Find where the given text appears and provide that cell's center as [X, Y] coordinate. 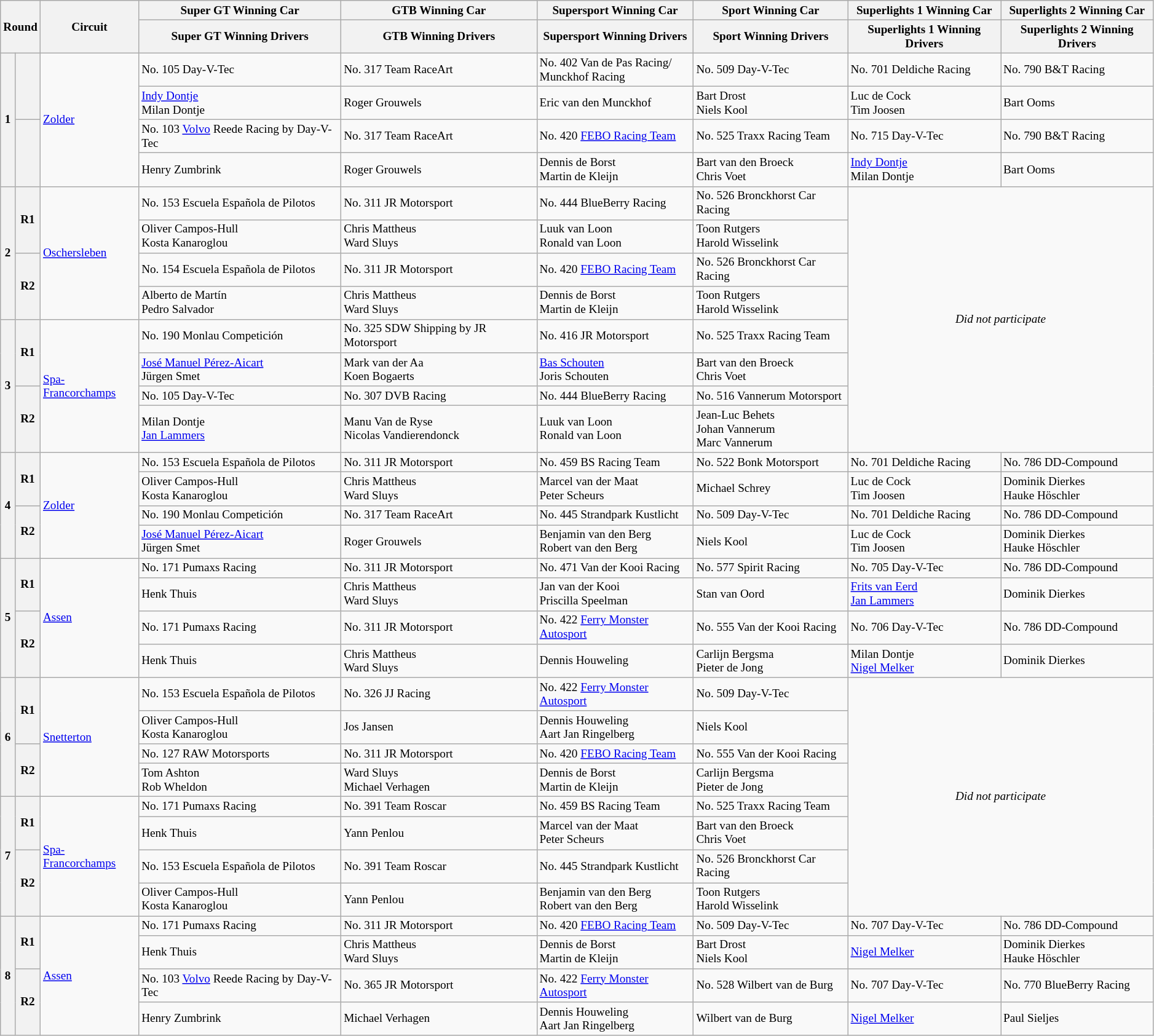
Supersport Winning Drivers [615, 36]
Manu Van de Ryse Nicolas Vandierendonck [439, 429]
Milan Dontje Nigel Melker [924, 661]
Sport Winning Car [771, 10]
No. 715 Day-V-Tec [924, 136]
6 [8, 737]
Superlights 2 Winning Drivers [1077, 36]
Alberto de Martín Pedro Salvador [240, 302]
No. 577 Spirit Racing [771, 568]
Superlights 1 Winning Car [924, 10]
8 [8, 976]
Stan van Oord [771, 594]
Frits van Eerd Jan Lammers [924, 594]
1 [8, 119]
Bas Schouten Joris Schouten [615, 370]
Wilbert van de Burg [771, 1019]
Tom Ashton Rob Wheldon [240, 780]
Jean-Luc Behets Johan Vannerum Marc Vannerum [771, 429]
GTB Winning Car [439, 10]
No. 471 Van der Kooi Racing [615, 568]
GTB Winning Drivers [439, 36]
No. 522 Bonk Motorsport [771, 462]
Supersport Winning Car [615, 10]
Milan Dontje Jan Lammers [240, 429]
No. 326 JJ Racing [439, 694]
Super GT Winning Drivers [240, 36]
No. 127 RAW Motorsports [240, 754]
Michael Schrey [771, 489]
Round [21, 27]
No. 416 JR Motorsport [615, 336]
Oschersleben [89, 253]
No. 154 Escuela Española de Pilotos [240, 269]
Super GT Winning Car [240, 10]
Dennis Houweling [615, 661]
No. 706 Day-V-Tec [924, 627]
No. 770 BlueBerry Racing [1077, 986]
2 [8, 253]
Jos Jansen [439, 727]
No. 307 DVB Racing [439, 396]
Sport Winning Drivers [771, 36]
Snetterton [89, 737]
Michael Verhagen [439, 1019]
3 [8, 386]
No. 705 Day-V-Tec [924, 568]
No. 528 Wilbert van de Burg [771, 986]
Mark van der Aa Koen Bogaerts [439, 370]
Paul Sieljes [1077, 1019]
7 [8, 856]
Superlights 2 Winning Car [1077, 10]
Superlights 1 Winning Drivers [924, 36]
Jan van der Kooi Priscilla Speelman [615, 594]
No. 516 Vannerum Motorsport [771, 396]
Ward Sluys Michael Verhagen [439, 780]
4 [8, 505]
No. 325 SDW Shipping by JR Motorsport [439, 336]
Circuit [89, 27]
No. 402 Van de Pas Racing/Munckhof Racing [615, 69]
No. 365 JR Motorsport [439, 986]
5 [8, 618]
Eric van den Munckhof [615, 103]
